Scan for the cell matching the given text and deliver its [x, y] coordinate at center. 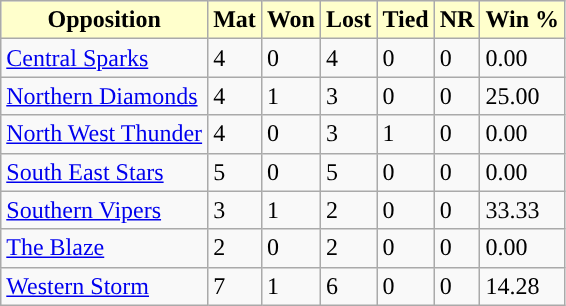
Win % [522, 20]
Western Storm [104, 286]
Mat [235, 20]
South East Stars [104, 172]
The Blaze [104, 248]
14.28 [522, 286]
6 [348, 286]
7 [235, 286]
25.00 [522, 96]
Won [290, 20]
Lost [348, 20]
Southern Vipers [104, 210]
NR [457, 20]
Northern Diamonds [104, 96]
33.33 [522, 210]
North West Thunder [104, 134]
Opposition [104, 20]
Central Sparks [104, 58]
Tied [406, 20]
